Extract the [x, y] coordinate from the center of the cell holding the provided text.  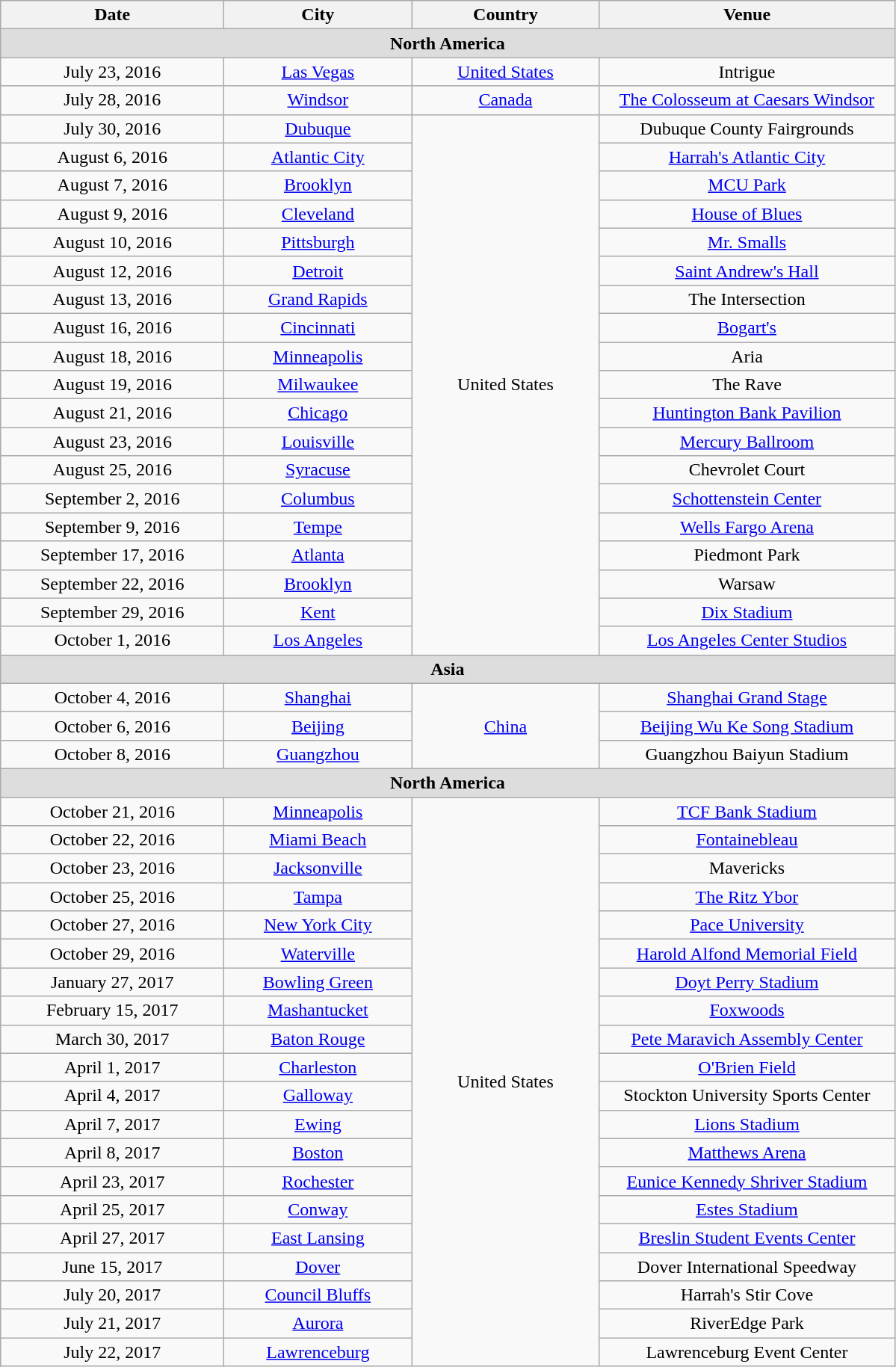
April 23, 2017 [112, 1181]
April 1, 2017 [112, 1067]
Miami Beach [318, 840]
Matthews Arena [747, 1152]
August 7, 2016 [112, 185]
July 20, 2017 [112, 1295]
Harold Alfond Memorial Field [747, 954]
Milwaukee [318, 385]
Date [112, 15]
September 22, 2016 [112, 584]
Beijing [318, 726]
July 28, 2016 [112, 100]
Guangzhou Baiyun Stadium [747, 754]
Country [505, 15]
Schottenstein Center [747, 499]
Council Bluffs [318, 1295]
The Intersection [747, 299]
Syracuse [318, 470]
Cincinnati [318, 327]
Las Vegas [318, 72]
October 29, 2016 [112, 954]
Fontainebleau [747, 840]
China [505, 726]
Pace University [747, 925]
Dubuque [318, 129]
October 25, 2016 [112, 897]
Louisville [318, 442]
Dover International Speedway [747, 1267]
Galloway [318, 1096]
East Lansing [318, 1238]
July 22, 2017 [112, 1352]
Aria [747, 357]
Charleston [318, 1067]
September 9, 2016 [112, 527]
August 18, 2016 [112, 357]
Lions Stadium [747, 1124]
Tempe [318, 527]
September 2, 2016 [112, 499]
Chicago [318, 413]
Estes Stadium [747, 1209]
Harrah's Atlantic City [747, 157]
TCF Bank Stadium [747, 811]
Boston [318, 1152]
August 10, 2016 [112, 242]
Kent [318, 612]
The Rave [747, 385]
October 4, 2016 [112, 697]
April 25, 2017 [112, 1209]
Windsor [318, 100]
Jacksonville [318, 868]
Mavericks [747, 868]
Waterville [318, 954]
September 17, 2016 [112, 555]
Piedmont Park [747, 555]
August 25, 2016 [112, 470]
Eunice Kennedy Shriver Stadium [747, 1181]
Dubuque County Fairgrounds [747, 129]
Guangzhou [318, 754]
Conway [318, 1209]
Baton Rouge [318, 1039]
Los Angeles Center Studios [747, 641]
Rochester [318, 1181]
Chevrolet Court [747, 470]
October 22, 2016 [112, 840]
July 30, 2016 [112, 129]
Wells Fargo Arena [747, 527]
June 15, 2017 [112, 1267]
Mr. Smalls [747, 242]
Dix Stadium [747, 612]
Ewing [318, 1124]
July 21, 2017 [112, 1324]
October 8, 2016 [112, 754]
Stockton University Sports Center [747, 1096]
The Colosseum at Caesars Windsor [747, 100]
Aurora [318, 1324]
August 21, 2016 [112, 413]
Cleveland [318, 214]
Pittsburgh [318, 242]
February 15, 2017 [112, 1010]
August 19, 2016 [112, 385]
October 23, 2016 [112, 868]
Canada [505, 100]
Columbus [318, 499]
The Ritz Ybor [747, 897]
August 16, 2016 [112, 327]
Lawrenceburg [318, 1352]
Grand Rapids [318, 299]
Dover [318, 1267]
Breslin Student Events Center [747, 1238]
Mercury Ballroom [747, 442]
April 4, 2017 [112, 1096]
August 23, 2016 [112, 442]
Saint Andrew's Hall [747, 271]
Intrigue [747, 72]
March 30, 2017 [112, 1039]
January 27, 2017 [112, 982]
Detroit [318, 271]
Venue [747, 15]
Los Angeles [318, 641]
Huntington Bank Pavilion [747, 413]
Bowling Green [318, 982]
O'Brien Field [747, 1067]
October 27, 2016 [112, 925]
Doyt Perry Stadium [747, 982]
August 13, 2016 [112, 299]
April 27, 2017 [112, 1238]
Lawrenceburg Event Center [747, 1352]
October 6, 2016 [112, 726]
July 23, 2016 [112, 72]
RiverEdge Park [747, 1324]
Shanghai [318, 697]
September 29, 2016 [112, 612]
August 9, 2016 [112, 214]
Mashantucket [318, 1010]
House of Blues [747, 214]
Pete Maravich Assembly Center [747, 1039]
Harrah's Stir Cove [747, 1295]
Beijing Wu Ke Song Stadium [747, 726]
October 1, 2016 [112, 641]
Shanghai Grand Stage [747, 697]
Foxwoods [747, 1010]
August 6, 2016 [112, 157]
Warsaw [747, 584]
October 21, 2016 [112, 811]
Bogart's [747, 327]
MCU Park [747, 185]
City [318, 15]
Tampa [318, 897]
Atlantic City [318, 157]
August 12, 2016 [112, 271]
Asia [448, 669]
Atlanta [318, 555]
April 7, 2017 [112, 1124]
New York City [318, 925]
April 8, 2017 [112, 1152]
